Pinpoint the cell where the given text exists, returning its (x, y) midpoint coordinate. 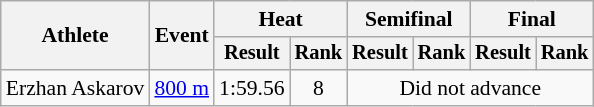
Did not advance (470, 88)
Final (532, 19)
8 (319, 88)
Erzhan Askarov (76, 88)
Event (182, 36)
Heat (280, 19)
1:59.56 (252, 88)
Athlete (76, 36)
800 m (182, 88)
Semifinal (408, 19)
